Locate the cell with the specified text and output its [x, y] center coordinate. 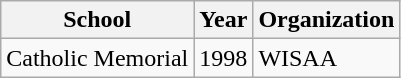
WISAA [326, 58]
1998 [224, 58]
Year [224, 20]
Catholic Memorial [98, 58]
School [98, 20]
Organization [326, 20]
